Return [x, y] of the center of cell containing provided text 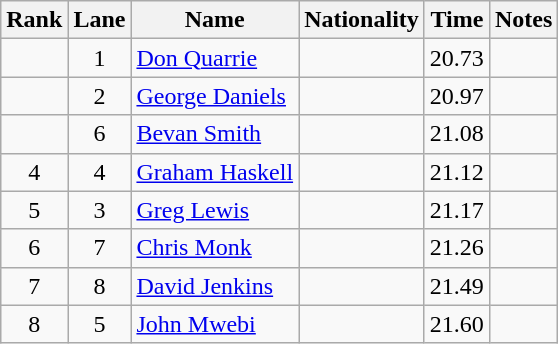
21.49 [456, 286]
Name [215, 20]
20.73 [456, 58]
Rank [34, 20]
Nationality [362, 20]
Lane [100, 20]
21.60 [456, 324]
21.12 [456, 172]
Bevan Smith [215, 134]
Greg Lewis [215, 210]
David Jenkins [215, 286]
21.08 [456, 134]
Graham Haskell [215, 172]
John Mwebi [215, 324]
3 [100, 210]
Chris Monk [215, 248]
21.17 [456, 210]
2 [100, 96]
Notes [523, 20]
George Daniels [215, 96]
Time [456, 20]
1 [100, 58]
21.26 [456, 248]
Don Quarrie [215, 58]
20.97 [456, 96]
